Find where the given text appears and provide that cell's center as (X, Y) coordinate. 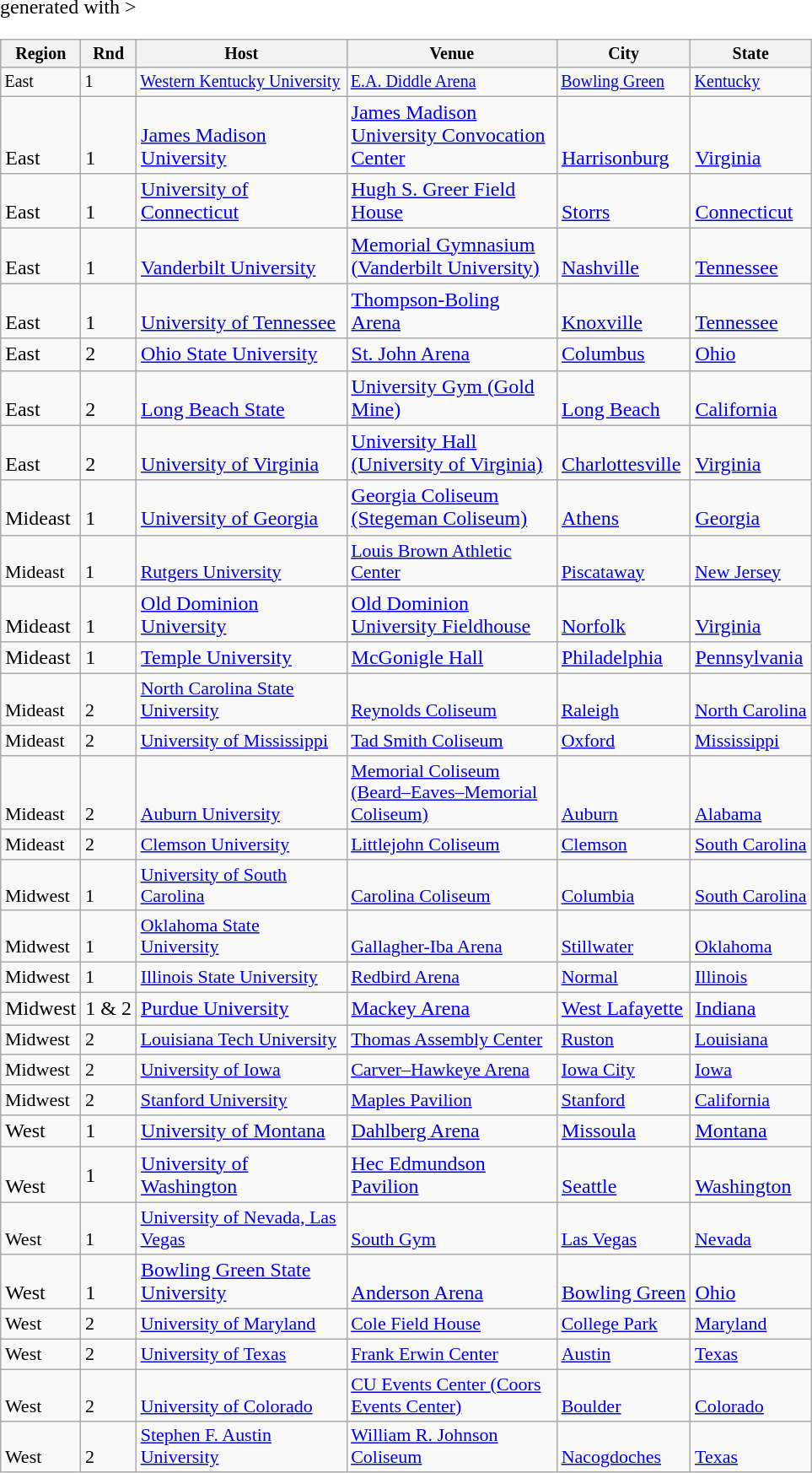
Missoula (623, 1131)
Hugh S. Greer Field House (452, 201)
Norfolk (623, 614)
Colorado (750, 1395)
Nacogdoches (623, 1446)
Rutgers University (241, 560)
CU Events Center (Coors Events Center) (452, 1395)
Stillwater (623, 936)
Thomas Assembly Center (452, 1039)
Illinois State University (241, 978)
University of South Carolina (241, 884)
Purdue University (241, 1008)
1 & 2 (109, 1008)
Storrs (623, 201)
Venue (452, 54)
University of Georgia (241, 508)
Las Vegas (623, 1228)
Carolina Coliseum (452, 884)
Long Beach State (241, 398)
Rnd (109, 54)
E.A. Diddle Arena (452, 81)
University of Colorado (241, 1395)
Montana (750, 1131)
Anderson Arena (452, 1281)
South Gym (452, 1228)
North Carolina State University (241, 700)
University of Virginia (241, 452)
Athens (623, 508)
Carver–Hawkeye Arena (452, 1070)
William R. Johnson Coliseum (452, 1446)
Stanford (623, 1100)
State (750, 54)
Long Beach (623, 398)
Normal (623, 978)
Hec Edmundson Pavilion (452, 1174)
Clemson (623, 844)
Memorial Coliseum (Beard–Eaves–Memorial Coliseum) (452, 793)
Louis Brown Athletic Center (452, 560)
University of Connecticut (241, 201)
New Jersey (750, 560)
Tad Smith Coliseum (452, 741)
University of Nevada, Las Vegas (241, 1228)
Louisiana Tech University (241, 1039)
Philadelphia (623, 658)
Frank Erwin Center (452, 1354)
Columbia (623, 884)
Georgia Coliseum (Stegeman Coliseum) (452, 508)
University of Iowa (241, 1070)
Region (40, 54)
Cole Field House (452, 1324)
St. John Arena (452, 354)
College Park (623, 1324)
Columbus (623, 354)
Old Dominion University Fieldhouse (452, 614)
Nevada (750, 1228)
University of Washington (241, 1174)
Mississippi (750, 741)
Maryland (750, 1324)
City (623, 54)
Memorial Gymnasium (Vanderbilt University) (452, 256)
University Gym (Gold Mine) (452, 398)
Louisiana (750, 1039)
Charlottesville (623, 452)
West Lafayette (623, 1008)
Thompson-Boling Arena (452, 310)
James Madison University (241, 135)
James Madison University Convocation Center (452, 135)
Temple University (241, 658)
Illinois (750, 978)
Harrisonburg (623, 135)
Bowling Green State University (241, 1281)
Alabama (750, 793)
Seattle (623, 1174)
Ohio State University (241, 354)
University of Texas (241, 1354)
Auburn University (241, 793)
Old Dominion University (241, 614)
University Hall (University of Virginia) (452, 452)
Georgia (750, 508)
Washington (750, 1174)
North Carolina (750, 700)
Auburn (623, 793)
Connecticut (750, 201)
Kentucky (750, 81)
Raleigh (623, 700)
University of Montana (241, 1131)
Indiana (750, 1008)
Stanford University (241, 1100)
University of Maryland (241, 1324)
Clemson University (241, 844)
Dahlberg Arena (452, 1131)
Vanderbilt University (241, 256)
Iowa City (623, 1070)
Littlejohn Coliseum (452, 844)
Oklahoma State University (241, 936)
Reynolds Coliseum (452, 700)
Pennsylvania (750, 658)
University of Tennessee (241, 310)
Iowa (750, 1070)
Piscataway (623, 560)
University of Mississippi (241, 741)
Ruston (623, 1039)
Austin (623, 1354)
Maples Pavilion (452, 1100)
Host (241, 54)
Western Kentucky University (241, 81)
Boulder (623, 1395)
Knoxville (623, 310)
Oxford (623, 741)
Oklahoma (750, 936)
Nashville (623, 256)
Stephen F. Austin University (241, 1446)
Redbird Arena (452, 978)
Mackey Arena (452, 1008)
Gallagher-Iba Arena (452, 936)
McGonigle Hall (452, 658)
